Capture the cell that displays the provided text and extract its (x, y) central coordinate. 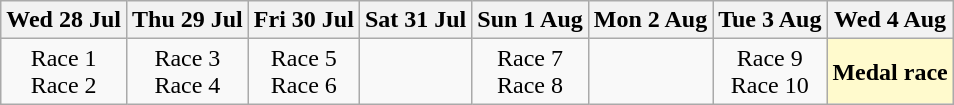
Tue 3 Aug (770, 20)
Mon 2 Aug (650, 20)
Sun 1 Aug (530, 20)
Wed 4 Aug (890, 20)
Sat 31 Jul (415, 20)
Medal race (890, 72)
Race 1Race 2 (64, 72)
Thu 29 Jul (188, 20)
Fri 30 Jul (304, 20)
Race 7Race 8 (530, 72)
Race 9Race 10 (770, 72)
Race 3Race 4 (188, 72)
Wed 28 Jul (64, 20)
Race 5Race 6 (304, 72)
